Locate the cell with the specified text and output its (X, Y) center coordinate. 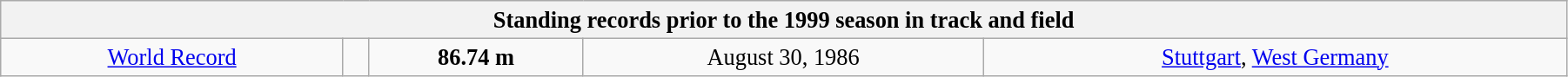
August 30, 1986 (783, 57)
Standing records prior to the 1999 season in track and field (784, 19)
Stuttgart, West Germany (1275, 57)
86.74 m (476, 57)
World Record (172, 57)
